Return the [x, y] coordinate for the center point of the cell that contains the specified text.  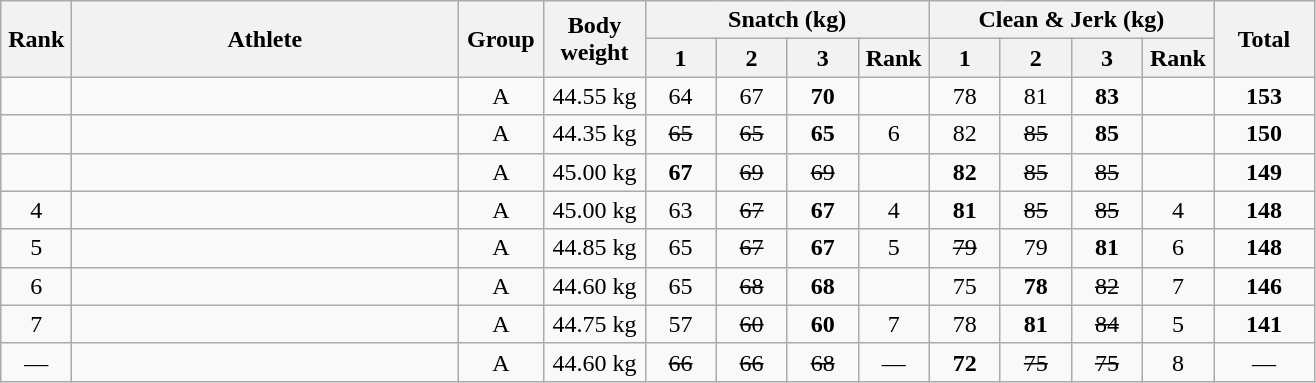
Athlete [265, 39]
141 [1264, 324]
64 [680, 96]
72 [964, 362]
8 [1178, 362]
44.75 kg [594, 324]
44.35 kg [594, 134]
Total [1264, 39]
63 [680, 210]
Snatch (kg) [787, 20]
57 [680, 324]
44.85 kg [594, 248]
150 [1264, 134]
70 [822, 96]
44.55 kg [594, 96]
Group [501, 39]
83 [1106, 96]
153 [1264, 96]
84 [1106, 324]
Body weight [594, 39]
Clean & Jerk (kg) [1071, 20]
149 [1264, 172]
146 [1264, 286]
